From the cell containing the given text, extract its center point as [x, y] coordinate. 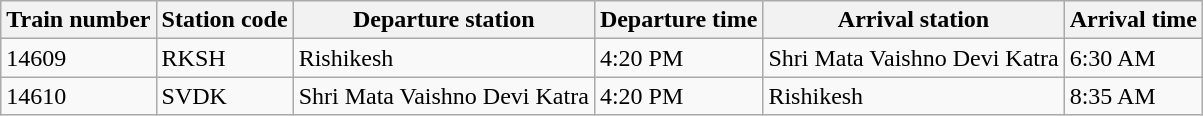
Arrival time [1133, 20]
6:30 AM [1133, 58]
Departure time [678, 20]
RKSH [224, 58]
Train number [78, 20]
8:35 AM [1133, 96]
Station code [224, 20]
Arrival station [914, 20]
14610 [78, 96]
SVDK [224, 96]
Departure station [444, 20]
14609 [78, 58]
